Return the [x, y] coordinate for the center point of the cell that contains the specified text.  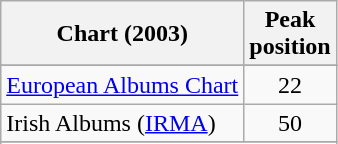
50 [290, 123]
Irish Albums (IRMA) [122, 123]
Peakposition [290, 34]
22 [290, 85]
Chart (2003) [122, 34]
European Albums Chart [122, 85]
